Return [X, Y] of the center of cell containing provided text 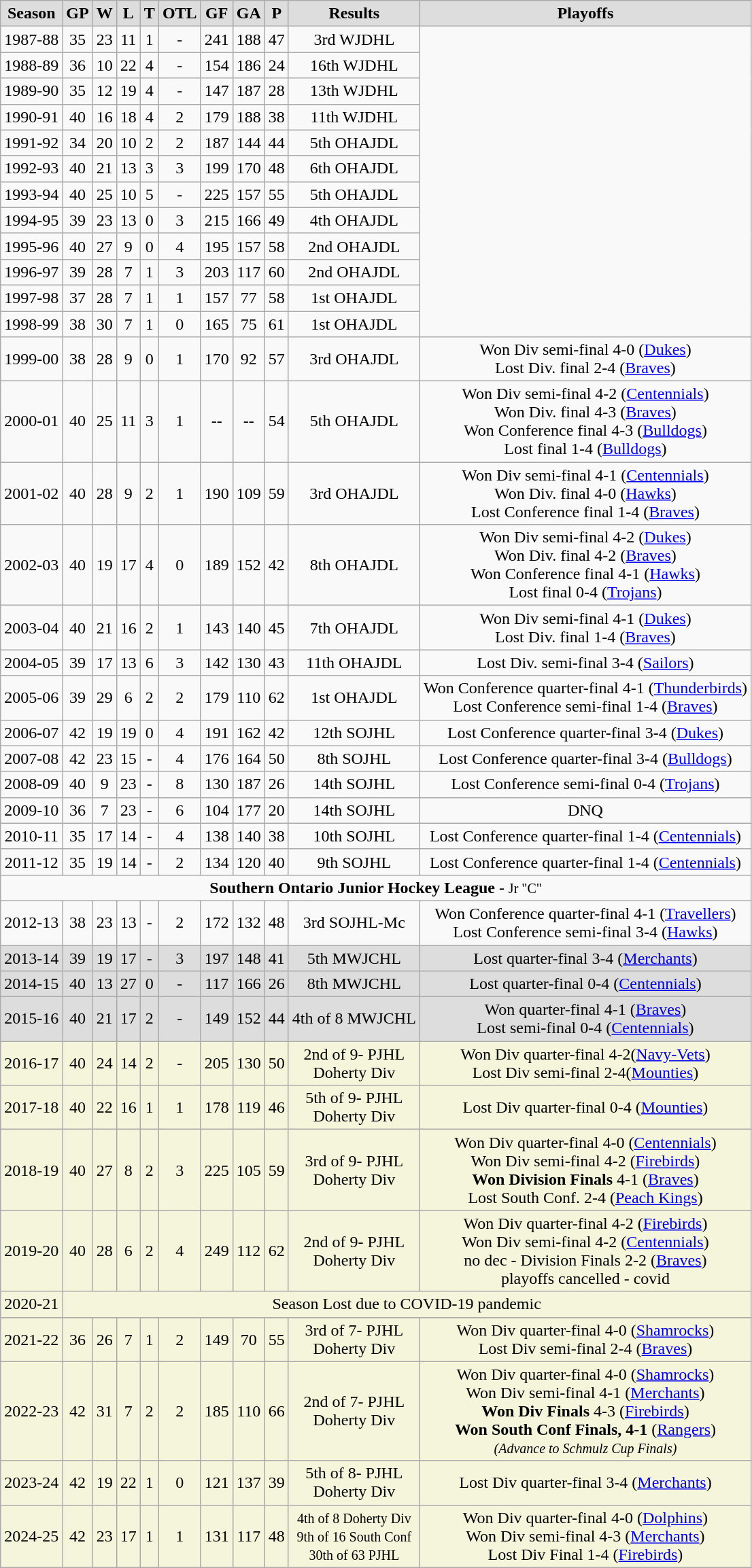
57 [276, 359]
W [105, 14]
5 [150, 194]
199 [216, 169]
131 [216, 1536]
Won Div semi-final 4-1 (Centennials)Won Div. final 4-0 (Hawks)Lost Conference final 1-4 (Braves) [585, 493]
249 [216, 1251]
190 [216, 493]
2000-01 [31, 421]
2019-20 [31, 1251]
165 [216, 324]
60 [276, 272]
176 [216, 759]
3rd SOJHL-Mc [354, 923]
Won Div quarter-final 4-0 (Centennials)Won Div semi-final 4-2 (Firebirds)Won Division Finals 4-1 (Braves)Lost South Conf. 2-4 (Peach Kings) [585, 1170]
Won Div quarter-final 4-2 (Firebirds)Won Div semi-final 4-2 (Centennials)no dec - Division Finals 2-2 (Braves)playoffs cancelled - covid [585, 1251]
1999-00 [31, 359]
4th of 8 Doherty Div 9th of 16 South Conf30th of 63 PJHL [354, 1536]
203 [216, 272]
61 [276, 324]
177 [249, 810]
11th WJDHL [354, 117]
4th OHAJDL [354, 220]
138 [216, 836]
2006-07 [31, 733]
241 [216, 39]
112 [249, 1251]
29 [105, 697]
45 [276, 628]
2nd of 7- PJHLDoherty Div [354, 1411]
2024-25 [31, 1536]
GA [249, 14]
Won quarter-final 4-1 (Braves)Lost semi-final 0-4 (Centennials) [585, 1020]
18 [128, 117]
1996-97 [31, 272]
189 [216, 565]
Lost Conference semi-final 0-4 (Trojans) [585, 784]
2015-16 [31, 1020]
Won Div semi-final 4-2 (Dukes)Won Div. final 4-2 (Braves)Won Conference final 4-1 (Hawks)Lost final 0-4 (Trojans) [585, 565]
Won Div semi-final 4-2 (Centennials)Won Div. final 4-3 (Braves)Won Conference final 4-3 (Bulldogs)Lost final 1-4 (Bulldogs) [585, 421]
1991-92 [31, 143]
1998-99 [31, 324]
154 [216, 65]
1989-90 [31, 91]
2007-08 [31, 759]
92 [249, 359]
2004-05 [31, 663]
OTL [180, 14]
2016-17 [31, 1063]
185 [216, 1411]
10th SOJHL [354, 836]
Won Conference quarter-final 4-1 (Thunderbirds)Lost Conference semi-final 1-4 (Braves) [585, 697]
43 [276, 663]
8th SOJHL [354, 759]
2020-21 [31, 1304]
1990-91 [31, 117]
197 [216, 958]
195 [216, 246]
41 [276, 958]
12th SOJHL [354, 733]
Lost quarter-final 0-4 (Centennials) [585, 984]
46 [276, 1108]
147 [216, 91]
77 [249, 298]
191 [216, 733]
4th of 8 MWJCHL [354, 1020]
2022-23 [31, 1411]
9th SOJHL [354, 862]
2018-19 [31, 1170]
70 [249, 1339]
142 [216, 663]
7th OHAJDL [354, 628]
Won Div quarter-final 4-0 (Dolphins)Won Div semi-final 4-3 (Merchants)Lost Div Final 1-4 (Firebirds) [585, 1536]
47 [276, 39]
11th OHAJDL [354, 663]
8th MWJCHL [354, 984]
178 [216, 1108]
2005-06 [31, 697]
120 [249, 862]
Won Div semi-final 4-1 (Dukes)Lost Div. final 1-4 (Braves) [585, 628]
Playoffs [585, 14]
2013-14 [31, 958]
5th MWJCHL [354, 958]
3rd WJDHL [354, 39]
66 [276, 1411]
13th WJDHL [354, 91]
186 [249, 65]
172 [216, 923]
Lost Div quarter-final 0-4 (Mounties) [585, 1108]
Won Div semi-final 4-0 (Dukes)Lost Div. final 2-4 (Braves) [585, 359]
105 [249, 1170]
Won Div quarter-final 4-2(Navy-Vets)Lost Div semi-final 2-4(Mounties) [585, 1063]
T [150, 14]
1994-95 [31, 220]
31 [105, 1411]
16th WJDHL [354, 65]
134 [216, 862]
30 [105, 324]
121 [216, 1483]
1995-96 [31, 246]
148 [249, 958]
3rd of 9- PJHLDoherty Div [354, 1170]
2014-15 [31, 984]
2023-24 [31, 1483]
2012-13 [31, 923]
12 [105, 91]
1993-94 [31, 194]
205 [216, 1063]
164 [249, 759]
54 [276, 421]
143 [216, 628]
Season Lost due to COVID-19 pandemic [407, 1304]
2001-02 [31, 493]
15 [128, 759]
Southern Ontario Junior Hockey League - Jr "C" [376, 888]
Lost Conference quarter-final 3-4 (Dukes) [585, 733]
2002-03 [31, 565]
Lost quarter-final 3-4 (Merchants) [585, 958]
104 [216, 810]
GP [78, 14]
5th of 9- PJHLDoherty Div [354, 1108]
GF [216, 14]
Lost Div quarter-final 3-4 (Merchants) [585, 1483]
132 [249, 923]
2021-22 [31, 1339]
5th of 8- PJHLDoherty Div [354, 1483]
3rd of 7- PJHLDoherty Div [354, 1339]
215 [216, 220]
162 [249, 733]
75 [249, 324]
2008-09 [31, 784]
2003-04 [31, 628]
1987-88 [31, 39]
Won Div quarter-final 4-0 (Shamrocks)Lost Div semi-final 2-4 (Braves) [585, 1339]
Lost Div. semi-final 3-4 (Sailors) [585, 663]
137 [249, 1483]
49 [276, 220]
144 [249, 143]
Results [354, 14]
Season [31, 14]
34 [78, 143]
L [128, 14]
Lost Conference quarter-final 3-4 (Bulldogs) [585, 759]
2017-18 [31, 1108]
1988-89 [31, 65]
2010-11 [31, 836]
2009-10 [31, 810]
6th OHAJDL [354, 169]
P [276, 14]
8th OHAJDL [354, 565]
37 [78, 298]
2011-12 [31, 862]
1992-93 [31, 169]
Won Conference quarter-final 4-1 (Travellers)Lost Conference semi-final 3-4 (Hawks) [585, 923]
1997-98 [31, 298]
DNQ [585, 810]
109 [249, 493]
119 [249, 1108]
